Pinpoint the cell where the given text exists, returning its (X, Y) midpoint coordinate. 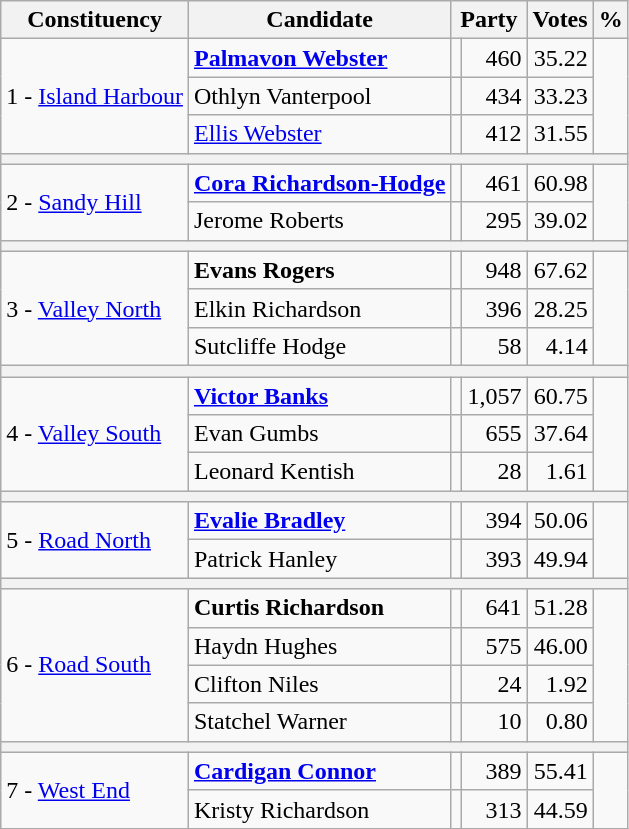
Evan Gumbs (319, 434)
Palmavon Webster (319, 58)
5 - Road North (95, 540)
Ellis Webster (319, 134)
28.25 (560, 308)
396 (494, 308)
55.41 (560, 771)
295 (494, 221)
Jerome Roberts (319, 221)
6 - Road South (95, 665)
Clifton Niles (319, 684)
1,057 (494, 395)
412 (494, 134)
Haydn Hughes (319, 646)
33.23 (560, 96)
% (610, 20)
10 (494, 722)
434 (494, 96)
Candidate (319, 20)
3 - Valley North (95, 308)
1.92 (560, 684)
Othlyn Vanterpool (319, 96)
Elkin Richardson (319, 308)
51.28 (560, 608)
46.00 (560, 646)
394 (494, 521)
389 (494, 771)
37.64 (560, 434)
461 (494, 183)
1 - Island Harbour (95, 96)
31.55 (560, 134)
67.62 (560, 270)
60.75 (560, 395)
44.59 (560, 809)
Sutcliffe Hodge (319, 346)
Patrick Hanley (319, 559)
Cora Richardson-Hodge (319, 183)
Statchel Warner (319, 722)
460 (494, 58)
4.14 (560, 346)
24 (494, 684)
49.94 (560, 559)
Leonard Kentish (319, 472)
7 - West End (95, 790)
39.02 (560, 221)
575 (494, 646)
35.22 (560, 58)
Evalie Bradley (319, 521)
Curtis Richardson (319, 608)
1.61 (560, 472)
2 - Sandy Hill (95, 202)
Cardigan Connor (319, 771)
Party (489, 20)
60.98 (560, 183)
Kristy Richardson (319, 809)
Evans Rogers (319, 270)
948 (494, 270)
0.80 (560, 722)
655 (494, 434)
313 (494, 809)
393 (494, 559)
28 (494, 472)
50.06 (560, 521)
Votes (560, 20)
Victor Banks (319, 395)
Constituency (95, 20)
4 - Valley South (95, 433)
58 (494, 346)
641 (494, 608)
